Output the [X, Y] coordinate of the center of the cell containing the given text.  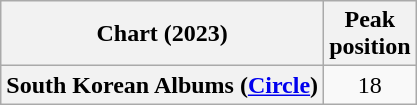
Chart (2023) [162, 34]
18 [370, 85]
South Korean Albums (Circle) [162, 85]
Peakposition [370, 34]
